Determine the (X, Y) coordinate at the center of the cell enclosing the given text.  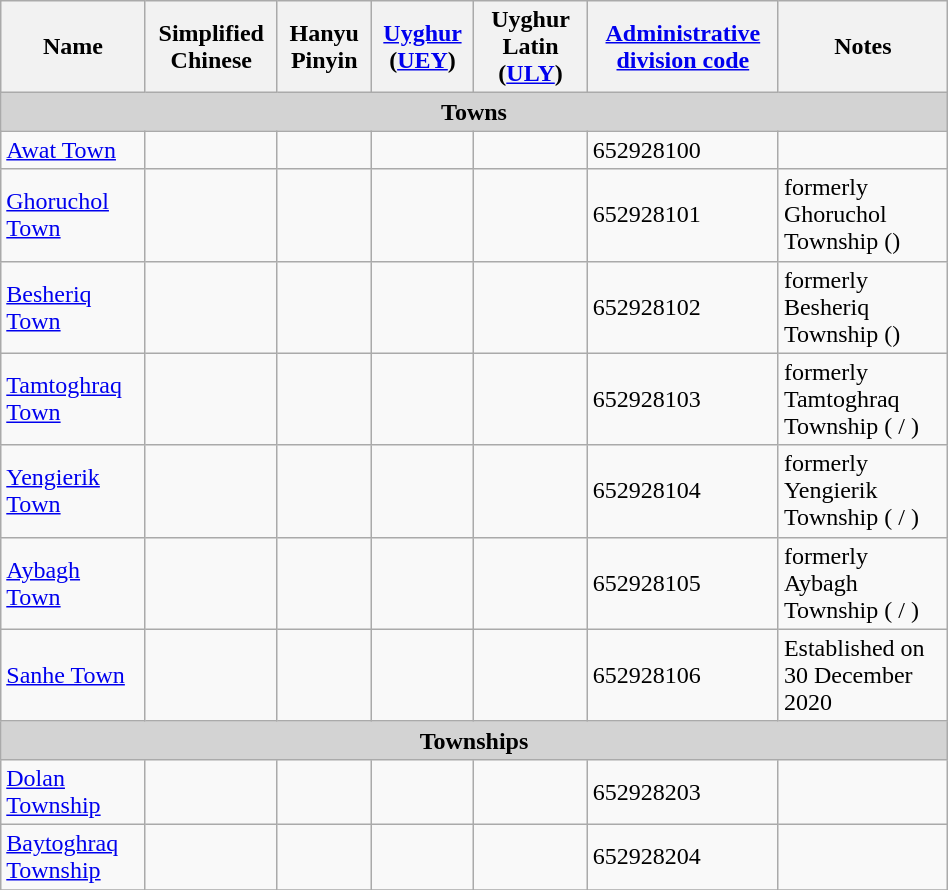
652928100 (682, 150)
Besheriq Town (73, 307)
Awat Town (73, 150)
formerly Tamtoghraq Township ( / ) (862, 399)
formerly Aybagh Township ( / ) (862, 583)
Established on 30 December 2020 (862, 675)
Name (73, 47)
Administrative division code (682, 47)
652928104 (682, 491)
652928106 (682, 675)
formerly Besheriq Township () (862, 307)
Hanyu Pinyin (324, 47)
Aybagh Town (73, 583)
652928103 (682, 399)
652928105 (682, 583)
formerly Ghoruchol Township () (862, 215)
Tamtoghraq Town (73, 399)
652928204 (682, 856)
Townships (474, 740)
Ghoruchol Town (73, 215)
Baytoghraq Township (73, 856)
652928101 (682, 215)
Dolan Township (73, 792)
Sanhe Town (73, 675)
Yengierik Town (73, 491)
652928203 (682, 792)
652928102 (682, 307)
formerly Yengierik Township ( / ) (862, 491)
Towns (474, 112)
Notes (862, 47)
Uyghur Latin (ULY) (531, 47)
Simplified Chinese (211, 47)
Uyghur (UEY) (422, 47)
